Capture the cell that displays the provided text and extract its (X, Y) central coordinate. 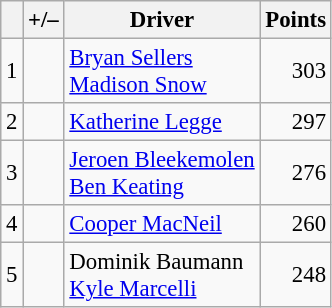
5 (12, 276)
Jeroen Bleekemolen Ben Keating (162, 174)
3 (12, 174)
Points (296, 20)
260 (296, 224)
Cooper MacNeil (162, 224)
297 (296, 122)
Bryan Sellers Madison Snow (162, 72)
276 (296, 174)
2 (12, 122)
303 (296, 72)
+/– (44, 20)
1 (12, 72)
248 (296, 276)
4 (12, 224)
Dominik Baumann Kyle Marcelli (162, 276)
Katherine Legge (162, 122)
Driver (162, 20)
